Output the [x, y] coordinate of the center of the cell containing the given text.  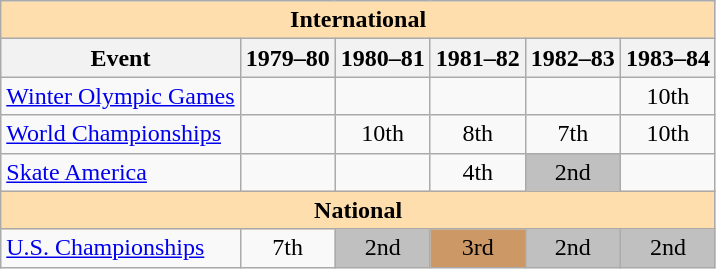
1980–81 [382, 58]
Skate America [120, 172]
World Championships [120, 134]
8th [478, 134]
Winter Olympic Games [120, 96]
International [358, 20]
1979–80 [288, 58]
National [358, 210]
1981–82 [478, 58]
4th [478, 172]
1982–83 [572, 58]
U.S. Championships [120, 248]
3rd [478, 248]
Event [120, 58]
1983–84 [668, 58]
